Output the (x, y) coordinate of the center of the cell containing the given text.  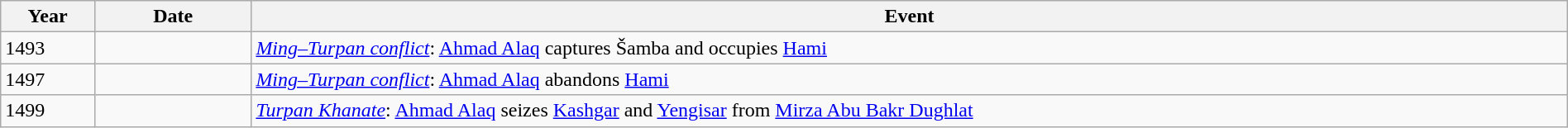
Event (910, 17)
Ming–Turpan conflict: Ahmad Alaq abandons Hami (910, 79)
Ming–Turpan conflict: Ahmad Alaq captures Šamba and occupies Hami (910, 48)
1497 (48, 79)
Turpan Khanate: Ahmad Alaq seizes Kashgar and Yengisar from Mirza Abu Bakr Dughlat (910, 111)
1493 (48, 48)
Date (172, 17)
1499 (48, 111)
Year (48, 17)
